Detect which cell encompasses the target text, then output its [x, y] center coordinate. 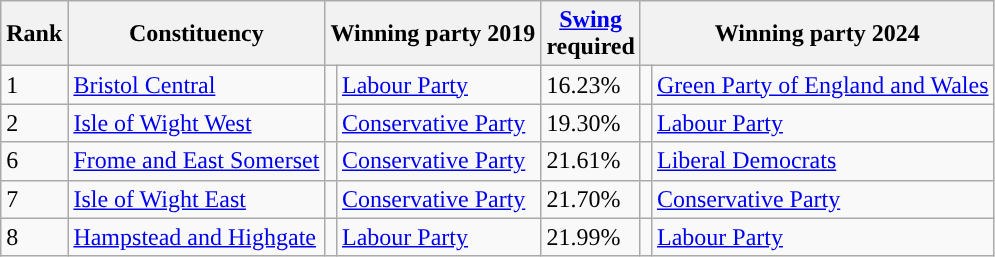
Hampstead and Highgate [196, 237]
7 [34, 199]
1 [34, 85]
Bristol Central [196, 85]
Frome and East Somerset [196, 161]
21.99% [591, 237]
Green Party of England and Wales [822, 85]
21.61% [591, 161]
Isle of Wight East [196, 199]
2 [34, 123]
16.23% [591, 85]
Swing required [591, 34]
Constituency [196, 34]
19.30% [591, 123]
Isle of Wight West [196, 123]
6 [34, 161]
Winning party 2019 [433, 34]
Rank [34, 34]
21.70% [591, 199]
Winning party 2024 [817, 34]
Liberal Democrats [822, 161]
8 [34, 237]
